Determine the [X, Y] coordinate at the center of the cell enclosing the given text.  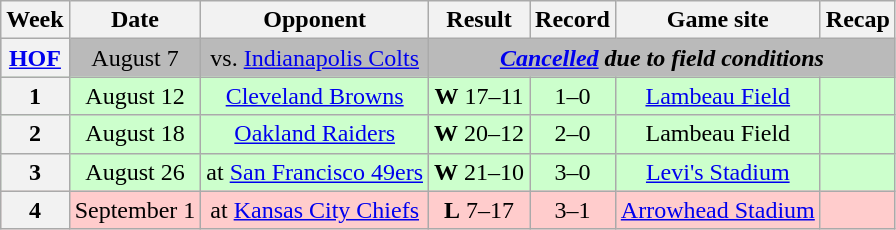
Recap [858, 20]
August 7 [135, 58]
Levi's Stadium [718, 172]
1 [35, 96]
Cleveland Browns [315, 96]
3–1 [573, 210]
August 26 [135, 172]
August 12 [135, 96]
HOF [35, 58]
1–0 [573, 96]
September 1 [135, 210]
2 [35, 134]
Date [135, 20]
3–0 [573, 172]
at Kansas City Chiefs [315, 210]
Oakland Raiders [315, 134]
Arrowhead Stadium [718, 210]
Cancelled due to field conditions [662, 58]
Result [480, 20]
Opponent [315, 20]
August 18 [135, 134]
2–0 [573, 134]
W 20–12 [480, 134]
4 [35, 210]
W 17–11 [480, 96]
vs. Indianapolis Colts [315, 58]
L 7–17 [480, 210]
Week [35, 20]
3 [35, 172]
at San Francisco 49ers [315, 172]
Record [573, 20]
Game site [718, 20]
W 21–10 [480, 172]
